Output the [x, y] coordinate of the center of the cell containing the given text.  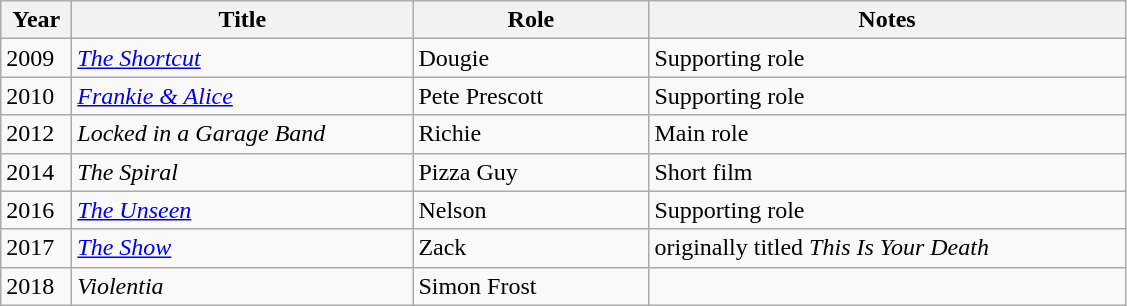
Locked in a Garage Band [242, 134]
Pete Prescott [531, 96]
2010 [36, 96]
Year [36, 20]
The Shortcut [242, 58]
The Unseen [242, 210]
originally titled This Is Your Death [887, 248]
2012 [36, 134]
Violentia [242, 286]
Short film [887, 172]
Role [531, 20]
Simon Frost [531, 286]
2014 [36, 172]
The Show [242, 248]
Nelson [531, 210]
Pizza Guy [531, 172]
2018 [36, 286]
2016 [36, 210]
Title [242, 20]
Main role [887, 134]
2009 [36, 58]
Notes [887, 20]
Zack [531, 248]
Dougie [531, 58]
The Spiral [242, 172]
2017 [36, 248]
Richie [531, 134]
Frankie & Alice [242, 96]
